Identify which cell holds the provided text, then report its (X, Y) central coordinate. 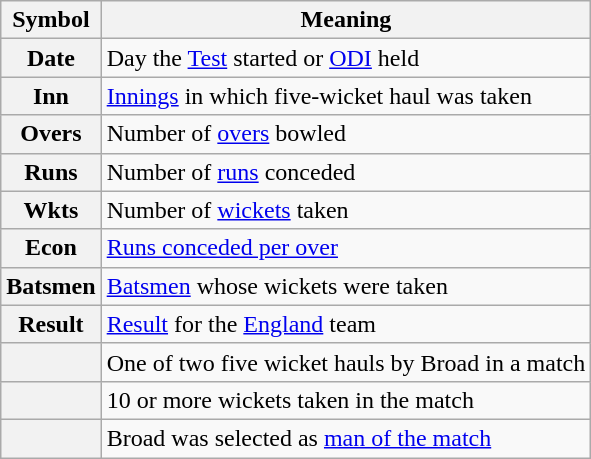
One of two five wicket hauls by Broad in a match (346, 362)
10 or more wickets taken in the match (346, 400)
Inn (51, 96)
Result (51, 324)
Meaning (346, 20)
Batsmen whose wickets were taken (346, 286)
Econ (51, 248)
Symbol (51, 20)
Batsmen (51, 286)
Innings in which five-wicket haul was taken (346, 96)
Overs (51, 134)
Day the Test started or ODI held (346, 58)
Result for the England team (346, 324)
Number of runs conceded (346, 172)
Runs (51, 172)
Date (51, 58)
Broad was selected as man of the match (346, 438)
Number of wickets taken (346, 210)
Runs conceded per over (346, 248)
Number of overs bowled (346, 134)
Wkts (51, 210)
